Determine the [x, y] coordinate at the center of the cell enclosing the given text.  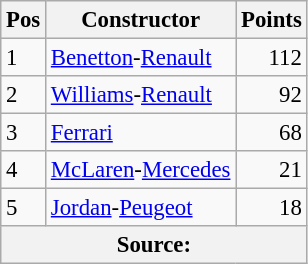
4 [24, 170]
Williams-Renault [141, 95]
Constructor [141, 20]
Points [272, 20]
1 [24, 58]
Ferrari [141, 133]
68 [272, 133]
92 [272, 95]
5 [24, 208]
Pos [24, 20]
3 [24, 133]
18 [272, 208]
21 [272, 170]
Source: [154, 245]
McLaren-Mercedes [141, 170]
2 [24, 95]
112 [272, 58]
Benetton-Renault [141, 58]
Jordan-Peugeot [141, 208]
